Provide the (x, y) coordinate of the cell's center where the given text is located.  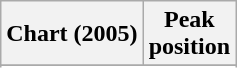
Chart (2005) (72, 34)
Peakposition (189, 34)
